Find where the given text appears and provide that cell's center as [x, y] coordinate. 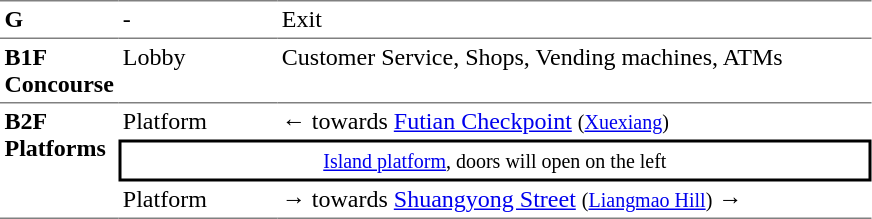
- [198, 19]
Lobby [198, 71]
G [59, 19]
B1FConcourse [59, 71]
Exit [574, 19]
Platform [198, 122]
← towards Futian Checkpoint (Xuexiang) [574, 122]
Customer Service, Shops, Vending machines, ATMs [574, 71]
Island platform, doors will open on the left [494, 161]
